Find where the given text appears and provide that cell's center as [X, Y] coordinate. 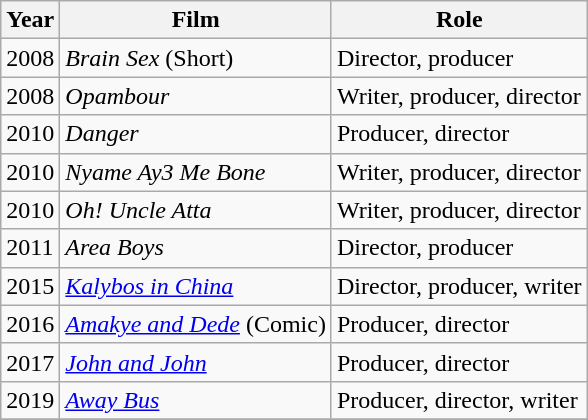
Area Boys [196, 248]
Away Bus [196, 400]
2015 [30, 286]
Opambour [196, 96]
Film [196, 20]
Year [30, 20]
Kalybos in China [196, 286]
2016 [30, 324]
2017 [30, 362]
Danger [196, 134]
Director, producer, writer [459, 286]
Brain Sex (Short) [196, 58]
Oh! Uncle Atta [196, 210]
Amakye and Dede (Comic) [196, 324]
Producer, director, writer [459, 400]
John and John [196, 362]
2011 [30, 248]
Nyame Ay3 Me Bone [196, 172]
Role [459, 20]
2019 [30, 400]
